Locate the cell with the specified text and output its (x, y) center coordinate. 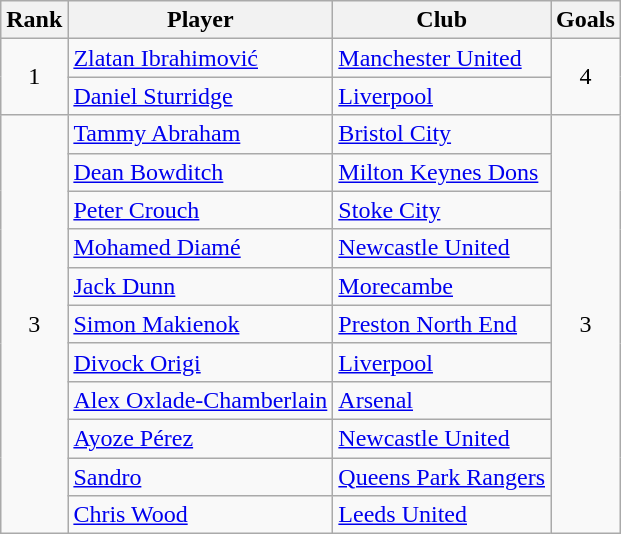
Queens Park Rangers (442, 477)
Peter Crouch (200, 210)
Alex Oxlade-Chamberlain (200, 400)
Morecambe (442, 286)
Leeds United (442, 515)
Preston North End (442, 324)
Daniel Sturridge (200, 96)
Zlatan Ibrahimović (200, 58)
Dean Bowditch (200, 172)
Manchester United (442, 58)
1 (34, 77)
Goals (586, 20)
Bristol City (442, 134)
Ayoze Pérez (200, 438)
Milton Keynes Dons (442, 172)
Mohamed Diamé (200, 248)
Sandro (200, 477)
Stoke City (442, 210)
Tammy Abraham (200, 134)
Jack Dunn (200, 286)
Simon Makienok (200, 324)
Arsenal (442, 400)
Divock Origi (200, 362)
4 (586, 77)
Chris Wood (200, 515)
Rank (34, 20)
Player (200, 20)
Club (442, 20)
